Extract the [X, Y] coordinate from the center of the cell holding the provided text.  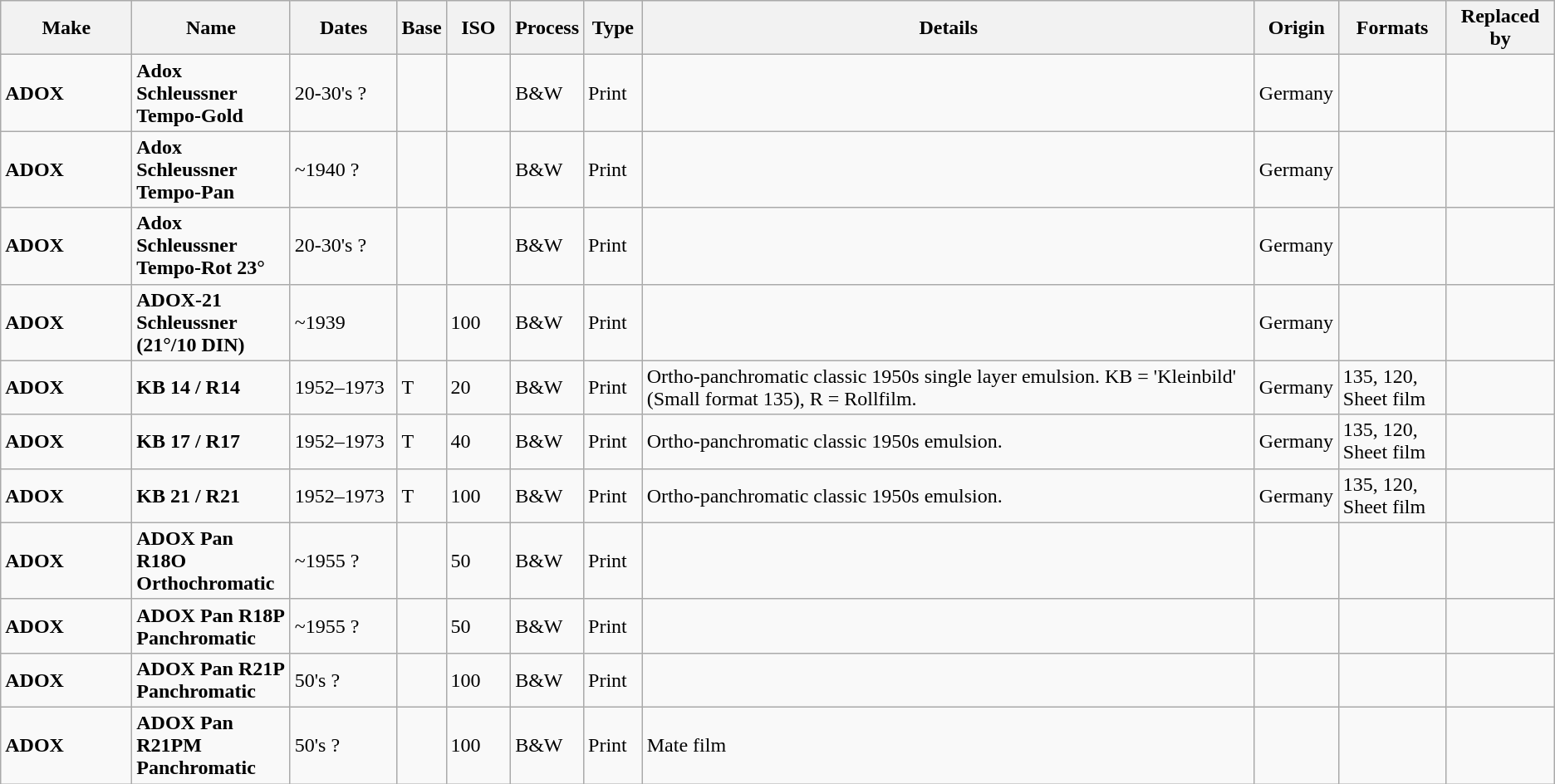
~1939 [344, 322]
KB 21 / R21 [211, 495]
KB 17 / R17 [211, 442]
Name [211, 28]
~1940 ? [344, 169]
ADOX Pan R18O Orthochromatic [211, 561]
40 [478, 442]
Adox Schleussner Tempo-Gold [211, 93]
ISO [478, 28]
Adox Schleussner Tempo-Pan [211, 169]
ADOX Pan R21P Panchromatic [211, 679]
Replaced by [1500, 28]
Type [613, 28]
KB 14 / R14 [211, 387]
Ortho-panchromatic classic 1950s single layer emulsion. KB = 'Kleinbild' (Small format 135), R = Rollfilm. [949, 387]
ADOX-21 Schleussner (21°/10 DIN) [211, 322]
20 [478, 387]
Base [422, 28]
Origin [1296, 28]
Mate film [949, 745]
Process [547, 28]
ADOX Pan R21PM Panchromatic [211, 745]
Formats [1392, 28]
ADOX Pan R18P Panchromatic [211, 626]
Details [949, 28]
Adox Schleussner Tempo-Rot 23° [211, 246]
Make [66, 28]
Dates [344, 28]
